Locate the cell with the specified text and output its [x, y] center coordinate. 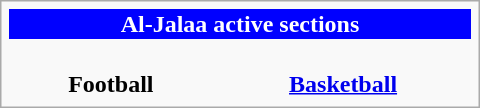
Basketball [342, 70]
Al-Jalaa active sections [240, 24]
Football [110, 70]
